Search for the cell housing the specified text and yield its [X, Y] center coordinate. 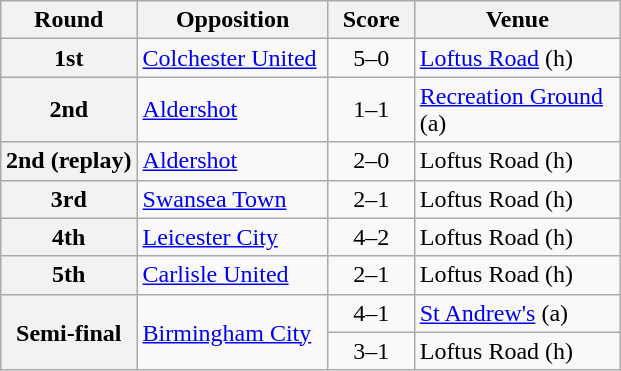
Birmingham City [232, 332]
2nd [68, 110]
St Andrew's (a) [517, 313]
Venue [517, 20]
2nd (replay) [68, 161]
Semi-final [68, 332]
4–2 [371, 237]
3–1 [371, 351]
1st [68, 58]
5th [68, 275]
2–0 [371, 161]
Colchester United [232, 58]
4th [68, 237]
3rd [68, 199]
Leicester City [232, 237]
Score [371, 20]
1–1 [371, 110]
5–0 [371, 58]
4–1 [371, 313]
Recreation Ground (a) [517, 110]
Round [68, 20]
Carlisle United [232, 275]
Opposition [232, 20]
Swansea Town [232, 199]
